Locate the cell with the specified text and output its [x, y] center coordinate. 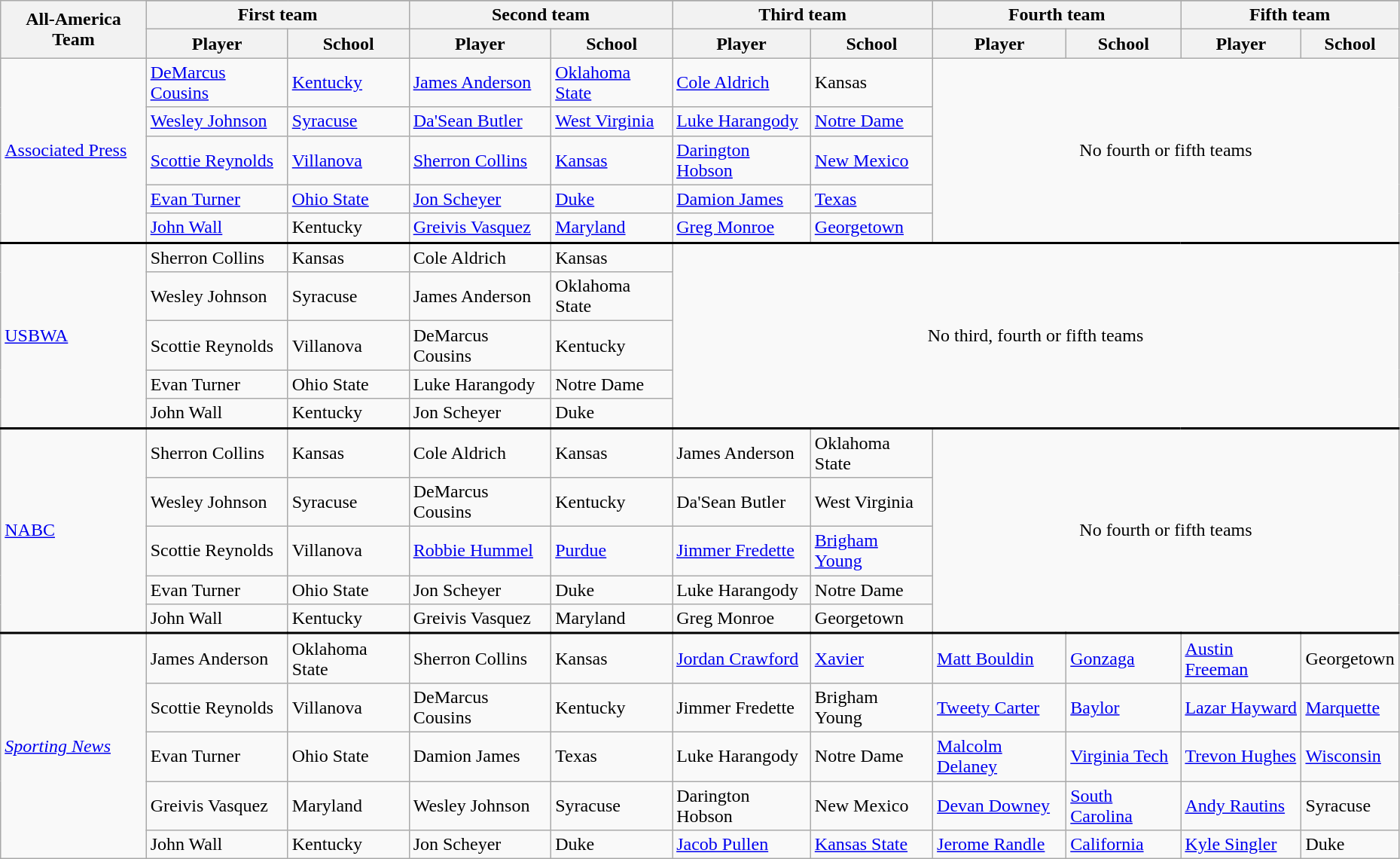
Gonzaga [1124, 659]
California [1124, 845]
Fifth team [1289, 15]
Baylor [1124, 707]
Andy Rautins [1241, 805]
First team [277, 15]
South Carolina [1124, 805]
USBWA [74, 335]
Robbie Hummel [480, 552]
Trevon Hughes [1241, 757]
Jordan Crawford [742, 659]
Lazar Hayward [1241, 707]
Wisconsin [1350, 757]
Fourth team [1057, 15]
Malcolm Delaney [1000, 757]
Sporting News [74, 746]
Austin Freeman [1241, 659]
Second team [541, 15]
Tweety Carter [1000, 707]
No third, fourth or fifth teams [1036, 335]
Jerome Randle [1000, 845]
Marquette [1350, 707]
Associated Press [74, 151]
Jacob Pullen [742, 845]
Devan Downey [1000, 805]
NABC [74, 530]
Xavier [871, 659]
Kyle Singler [1241, 845]
Kansas State [871, 845]
Purdue [612, 552]
Matt Bouldin [1000, 659]
Third team [803, 15]
All-America Team [74, 29]
Virginia Tech [1124, 757]
